Extract the (x, y) coordinate from the center of the cell holding the provided text.  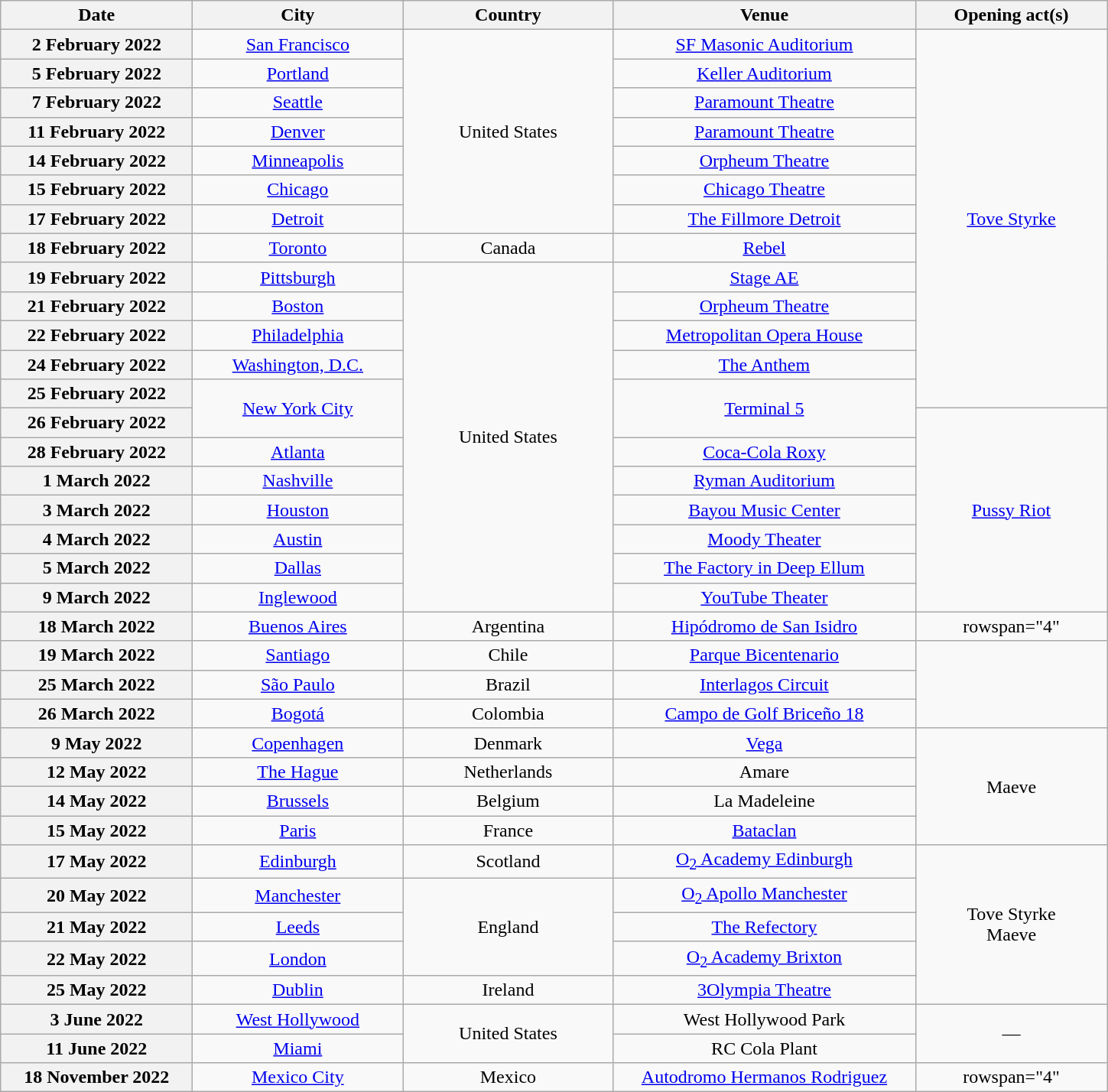
3 June 2022 (96, 1019)
Boston (298, 306)
Netherlands (508, 772)
Belgium (508, 801)
Edinburgh (298, 862)
London (298, 958)
26 February 2022 (96, 423)
O2 Academy Brixton (765, 958)
Venue (765, 15)
22 May 2022 (96, 958)
Date (96, 15)
La Madeleine (765, 801)
Denver (298, 132)
Austin (298, 539)
Canada (508, 248)
RC Cola Plant (765, 1048)
Opening act(s) (1011, 15)
Tove Styrke Maeve (1011, 925)
France (508, 830)
Coca-Cola Roxy (765, 452)
9 March 2022 (96, 597)
Pussy Riot (1011, 510)
17 May 2022 (96, 862)
1 March 2022 (96, 481)
Ireland (508, 990)
Portland (298, 73)
26 March 2022 (96, 713)
15 May 2022 (96, 830)
Miami (298, 1048)
Houston (298, 510)
18 November 2022 (96, 1077)
Interlagos Circuit (765, 684)
21 May 2022 (96, 927)
Minneapolis (298, 161)
Atlanta (298, 452)
18 March 2022 (96, 626)
4 March 2022 (96, 539)
Mexico City (298, 1077)
Argentina (508, 626)
The Refectory (765, 927)
Inglewood (298, 597)
West Hollywood Park (765, 1019)
Mexico (508, 1077)
Keller Auditorium (765, 73)
Brussels (298, 801)
Bataclan (765, 830)
2 February 2022 (96, 44)
SF Masonic Auditorium (765, 44)
5 February 2022 (96, 73)
Tove Styrke (1011, 219)
The Hague (298, 772)
Terminal 5 (765, 408)
City (298, 15)
Nashville (298, 481)
Dallas (298, 568)
11 June 2022 (96, 1048)
Philadelphia (298, 335)
12 May 2022 (96, 772)
Hipódromo de San Isidro (765, 626)
Metropolitan Opera House (765, 335)
21 February 2022 (96, 306)
Chicago (298, 190)
Pittsburgh (298, 277)
Country (508, 15)
7 February 2022 (96, 102)
19 March 2022 (96, 655)
Bogotá (298, 713)
14 May 2022 (96, 801)
9 May 2022 (96, 743)
The Fillmore Detroit (765, 219)
O2 Academy Edinburgh (765, 862)
Autodromo Hermanos Rodriguez (765, 1077)
San Francisco (298, 44)
Denmark (508, 743)
Santiago (298, 655)
17 February 2022 (96, 219)
24 February 2022 (96, 365)
England (508, 927)
Brazil (508, 684)
25 March 2022 (96, 684)
Parque Bicentenario (765, 655)
Dublin (298, 990)
Scotland (508, 862)
19 February 2022 (96, 277)
22 February 2022 (96, 335)
Chicago Theatre (765, 190)
Leeds (298, 927)
25 May 2022 (96, 990)
Bayou Music Center (765, 510)
São Paulo (298, 684)
14 February 2022 (96, 161)
3 March 2022 (96, 510)
YouTube Theater (765, 597)
Vega (765, 743)
28 February 2022 (96, 452)
3Olympia Theatre (765, 990)
25 February 2022 (96, 394)
Toronto (298, 248)
18 February 2022 (96, 248)
O2 Apollo Manchester (765, 895)
Moody Theater (765, 539)
15 February 2022 (96, 190)
The Anthem (765, 365)
Copenhagen (298, 743)
Chile (508, 655)
West Hollywood (298, 1019)
20 May 2022 (96, 895)
Manchester (298, 895)
Stage AE (765, 277)
Campo de Golf Briceño 18 (765, 713)
Ryman Auditorium (765, 481)
Seattle (298, 102)
Washington, D.C. (298, 365)
5 March 2022 (96, 568)
Colombia (508, 713)
Detroit (298, 219)
11 February 2022 (96, 132)
The Factory in Deep Ellum (765, 568)
New York City (298, 408)
Buenos Aires (298, 626)
Maeve (1011, 786)
Paris (298, 830)
Rebel (765, 248)
— (1011, 1034)
Amare (765, 772)
